Capture the cell that displays the provided text and extract its (x, y) central coordinate. 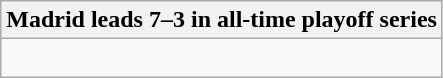
Madrid leads 7–3 in all-time playoff series (222, 20)
